Output the (x, y) coordinate of the center of the cell containing the given text.  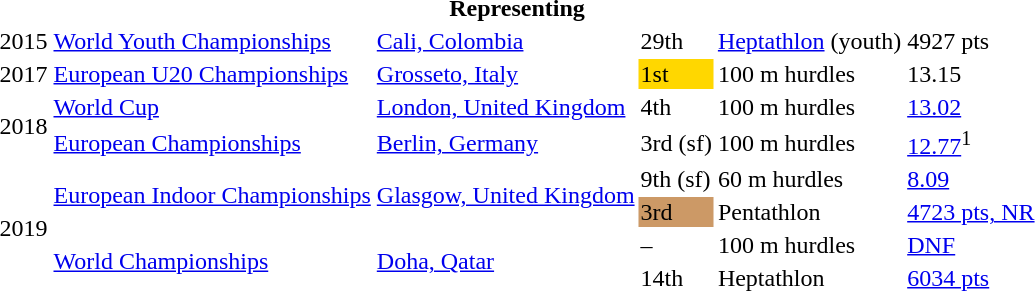
World Cup (212, 107)
London, United Kingdom (506, 107)
European Indoor Championships (212, 196)
29th (676, 41)
Cali, Colombia (506, 41)
Heptathlon (youth) (809, 41)
9th (sf) (676, 179)
60 m hurdles (809, 179)
Glasgow, United Kingdom (506, 196)
3rd (sf) (676, 143)
World Youth Championships (212, 41)
1st (676, 74)
4th (676, 107)
Grosseto, Italy (506, 74)
Berlin, Germany (506, 143)
– (676, 245)
European U20 Championships (212, 74)
Pentathlon (809, 212)
European Championships (212, 143)
3rd (676, 212)
